Identify which cell holds the provided text, then report its [x, y] central coordinate. 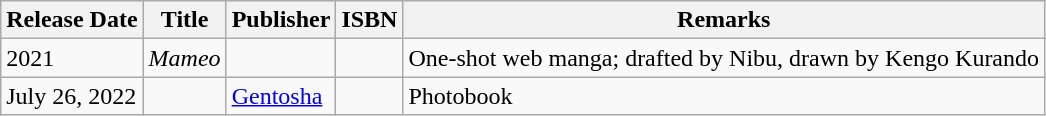
ISBN [370, 20]
Gentosha [281, 96]
Photobook [724, 96]
2021 [72, 58]
Remarks [724, 20]
Title [184, 20]
July 26, 2022 [72, 96]
Publisher [281, 20]
Release Date [72, 20]
Mameo [184, 58]
One-shot web manga; drafted by Nibu, drawn by Kengo Kurando [724, 58]
